Find where the given text appears and provide that cell's center as (X, Y) coordinate. 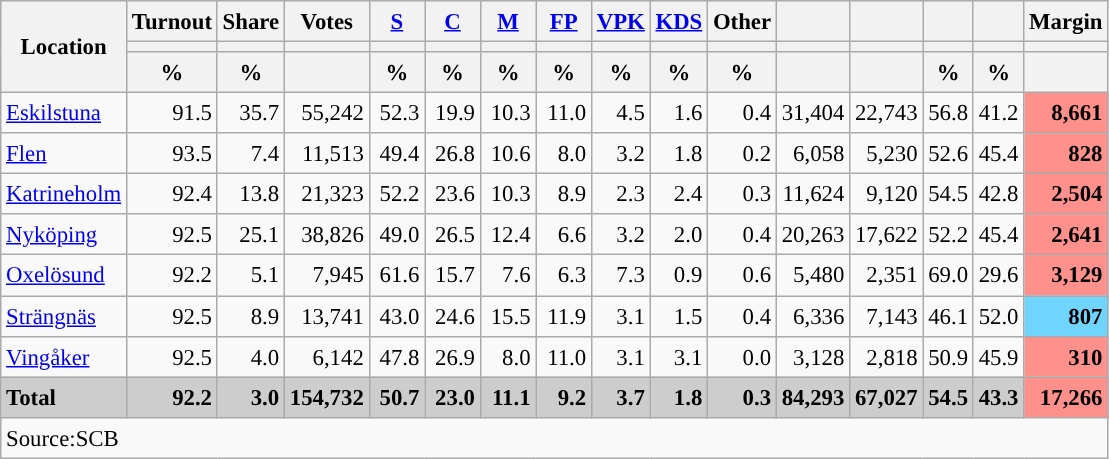
5,230 (886, 154)
67,027 (886, 398)
20,263 (812, 234)
13,741 (326, 316)
3.7 (620, 398)
807 (1066, 316)
7,945 (326, 276)
KDS (678, 22)
2,504 (1066, 194)
46.1 (948, 316)
3,128 (812, 356)
92.4 (172, 194)
25.1 (250, 234)
13.8 (250, 194)
1.5 (678, 316)
7.3 (620, 276)
38,826 (326, 234)
26.9 (453, 356)
Strängnäs (64, 316)
Other (742, 22)
10.6 (508, 154)
Katrineholm (64, 194)
12.4 (508, 234)
11,624 (812, 194)
3.0 (250, 398)
24.6 (453, 316)
M (508, 22)
52.6 (948, 154)
17,266 (1066, 398)
6,142 (326, 356)
61.6 (397, 276)
26.8 (453, 154)
2,818 (886, 356)
91.5 (172, 114)
7,143 (886, 316)
FP (564, 22)
Turnout (172, 22)
49.0 (397, 234)
0.2 (742, 154)
0.0 (742, 356)
6,336 (812, 316)
VPK (620, 22)
45.9 (998, 356)
2.4 (678, 194)
5.1 (250, 276)
S (397, 22)
11,513 (326, 154)
Total (64, 398)
52.3 (397, 114)
43.3 (998, 398)
35.7 (250, 114)
43.0 (397, 316)
55,242 (326, 114)
6.6 (564, 234)
3,129 (1066, 276)
29.6 (998, 276)
4.5 (620, 114)
6.3 (564, 276)
6,058 (812, 154)
11.1 (508, 398)
Flen (64, 154)
93.5 (172, 154)
2.0 (678, 234)
17,622 (886, 234)
22,743 (886, 114)
11.9 (564, 316)
52.0 (998, 316)
2,641 (1066, 234)
2.3 (620, 194)
Source:SCB (554, 438)
2,351 (886, 276)
41.2 (998, 114)
C (453, 22)
50.7 (397, 398)
Share (250, 22)
49.4 (397, 154)
50.9 (948, 356)
1.6 (678, 114)
0.9 (678, 276)
19.9 (453, 114)
154,732 (326, 398)
7.6 (508, 276)
15.5 (508, 316)
21,323 (326, 194)
Margin (1066, 22)
47.8 (397, 356)
31,404 (812, 114)
5,480 (812, 276)
84,293 (812, 398)
9.2 (564, 398)
Eskilstuna (64, 114)
23.0 (453, 398)
828 (1066, 154)
0.6 (742, 276)
Vingåker (64, 356)
310 (1066, 356)
Location (64, 47)
Votes (326, 22)
42.8 (998, 194)
15.7 (453, 276)
56.8 (948, 114)
9,120 (886, 194)
23.6 (453, 194)
7.4 (250, 154)
8,661 (1066, 114)
4.0 (250, 356)
Oxelösund (64, 276)
26.5 (453, 234)
69.0 (948, 276)
Nyköping (64, 234)
